Capture the cell that displays the provided text and extract its [X, Y] central coordinate. 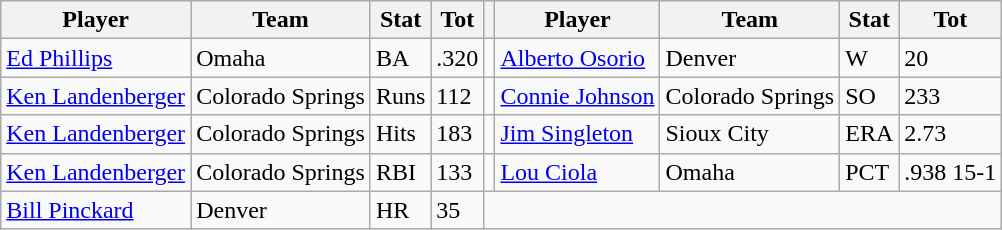
Jim Singleton [578, 134]
Alberto Osorio [578, 58]
Bill Pinckard [96, 210]
112 [458, 96]
.938 15-1 [950, 172]
233 [950, 96]
Sioux City [750, 134]
2.73 [950, 134]
133 [458, 172]
RBI [400, 172]
W [870, 58]
ERA [870, 134]
PCT [870, 172]
HR [400, 210]
20 [950, 58]
Lou Ciola [578, 172]
.320 [458, 58]
SO [870, 96]
183 [458, 134]
Connie Johnson [578, 96]
BA [400, 58]
Ed Phillips [96, 58]
35 [458, 210]
Runs [400, 96]
Hits [400, 134]
